Capture the cell that displays the provided text and extract its (X, Y) central coordinate. 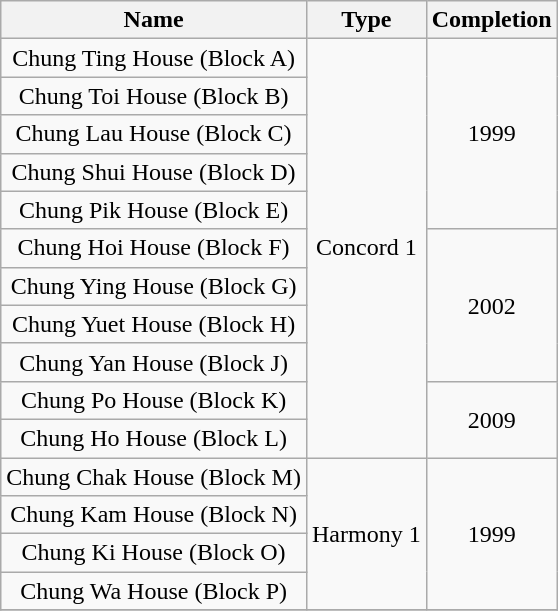
Concord 1 (366, 248)
Chung Toi House (Block B) (154, 96)
Chung Ying House (Block G) (154, 286)
Chung Pik House (Block E) (154, 210)
Chung Chak House (Block M) (154, 477)
2009 (492, 419)
Chung Yuet House (Block H) (154, 324)
Completion (492, 20)
Chung Wa House (Block P) (154, 591)
Chung Po House (Block K) (154, 400)
Chung Ki House (Block O) (154, 553)
Chung Shui House (Block D) (154, 172)
Chung Hoi House (Block F) (154, 248)
Type (366, 20)
Chung Kam House (Block N) (154, 515)
Chung Ting House (Block A) (154, 58)
Name (154, 20)
2002 (492, 305)
Chung Yan House (Block J) (154, 362)
Harmony 1 (366, 534)
Chung Ho House (Block L) (154, 438)
Chung Lau House (Block C) (154, 134)
